From the cell containing the given text, extract its center point as (X, Y) coordinate. 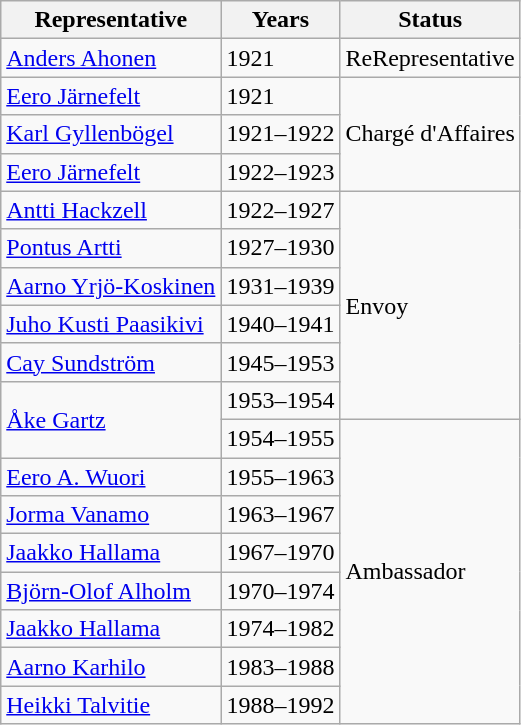
Eero A. Wuori (111, 477)
1940–1941 (280, 324)
1953–1954 (280, 400)
Antti Hackzell (111, 210)
Ambassador (430, 571)
Status (430, 20)
1927–1930 (280, 248)
Jorma Vanamo (111, 515)
Aarno Karhilo (111, 667)
1955–1963 (280, 477)
Karl Gyllenbögel (111, 134)
ReRepresentative (430, 58)
1921–1922 (280, 134)
Pontus Artti (111, 248)
1963–1967 (280, 515)
Aarno Yrjö-Koskinen (111, 286)
Heikki Talvitie (111, 705)
1967–1970 (280, 553)
Years (280, 20)
Åke Gartz (111, 419)
Björn-Olof Alholm (111, 591)
1954–1955 (280, 438)
1983–1988 (280, 667)
1931–1939 (280, 286)
Representative (111, 20)
1974–1982 (280, 629)
Chargé d'Affaires (430, 134)
Anders Ahonen (111, 58)
1970–1974 (280, 591)
Envoy (430, 305)
1945–1953 (280, 362)
1988–1992 (280, 705)
Juho Kusti Paasikivi (111, 324)
1922–1923 (280, 172)
Cay Sundström (111, 362)
1922–1927 (280, 210)
